Pinpoint the cell where the given text exists, returning its [X, Y] midpoint coordinate. 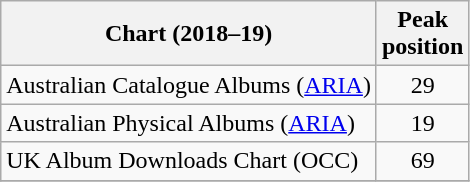
69 [422, 161]
Australian Catalogue Albums (ARIA) [189, 85]
19 [422, 123]
Chart (2018–19) [189, 34]
Peakposition [422, 34]
29 [422, 85]
UK Album Downloads Chart (OCC) [189, 161]
Australian Physical Albums (ARIA) [189, 123]
